Search for the cell housing the specified text and yield its [X, Y] center coordinate. 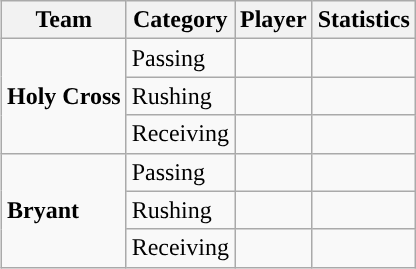
Team [64, 20]
Bryant [64, 210]
Statistics [364, 20]
Player [273, 20]
Category [180, 20]
Holy Cross [64, 96]
